Determine the (x, y) coordinate at the center of the cell enclosing the given text.  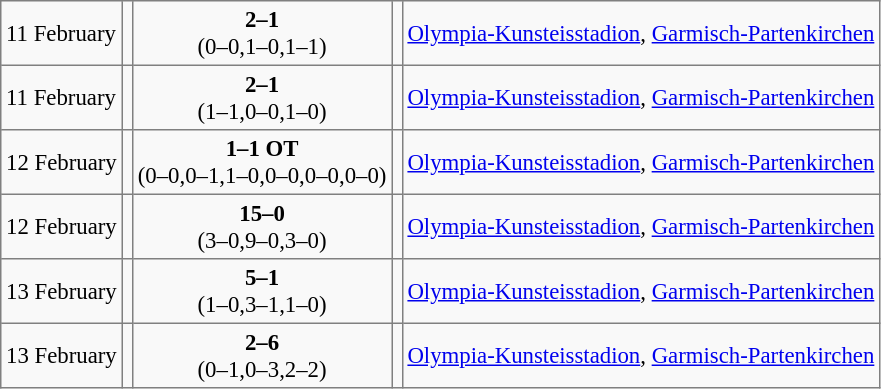
1–1 OT(0–0,0–1,1–0,0–0,0–0,0–0) (262, 162)
2–1(0–0,1–0,1–1) (262, 33)
5–1(1–0,3–1,1–0) (262, 291)
2–6(0–1,0–3,2–2) (262, 355)
2–1(1–1,0–0,1–0) (262, 97)
15–0(3–0,9–0,3–0) (262, 226)
